Return the [X, Y] coordinate for the center point of the cell that contains the specified text.  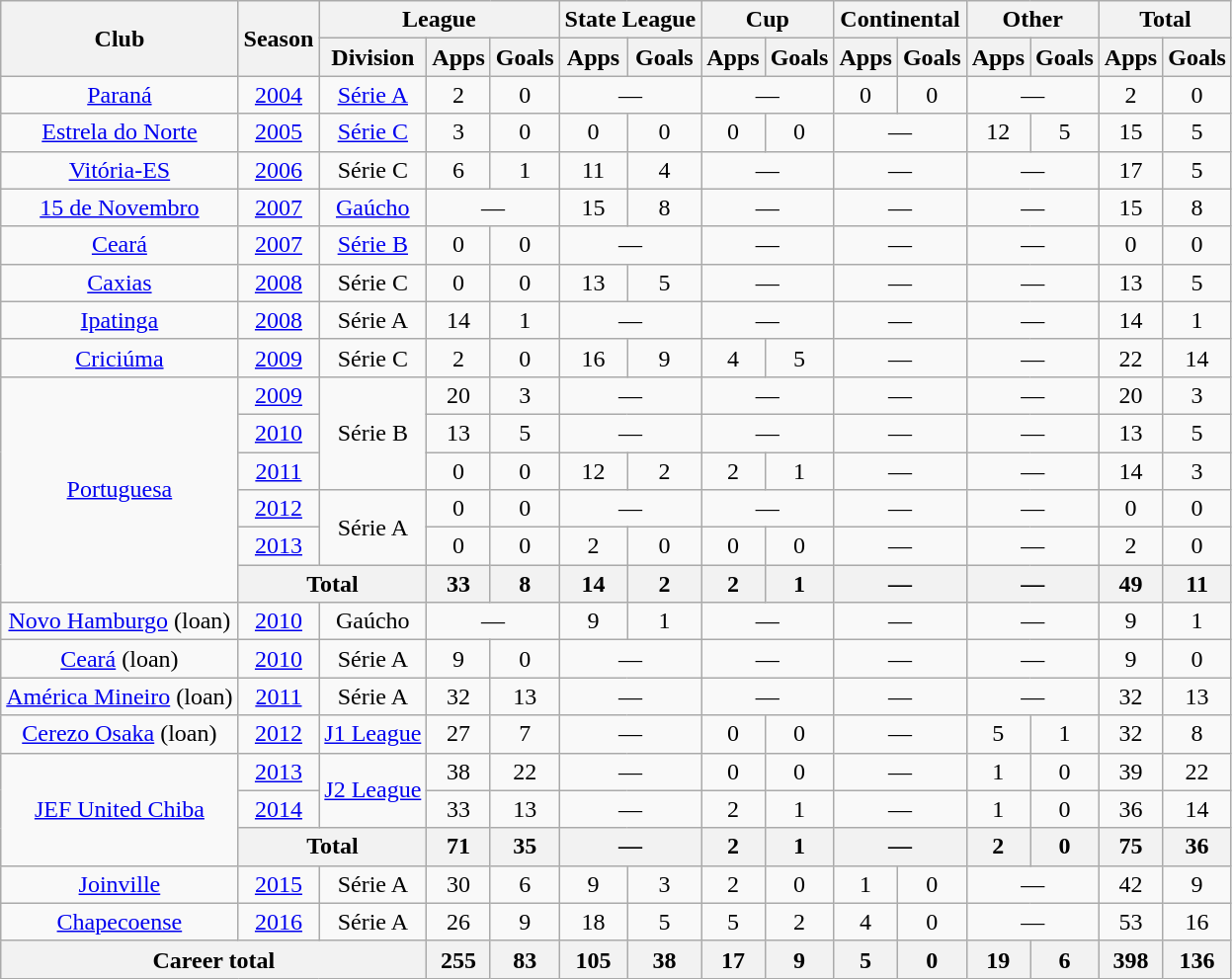
Continental [900, 20]
Ipatinga [120, 320]
Joinville [120, 884]
J2 League [373, 790]
49 [1130, 584]
18 [593, 922]
Career total [213, 959]
2016 [279, 922]
Caxias [120, 283]
7 [525, 734]
Season [279, 39]
15 de Novembro [120, 207]
2015 [279, 884]
Club [120, 39]
83 [525, 959]
JEF United Chiba [120, 809]
2005 [279, 132]
Cerezo Osaka (loan) [120, 734]
2004 [279, 95]
42 [1130, 884]
Ceará [120, 245]
136 [1197, 959]
2006 [279, 170]
Portuguesa [120, 489]
State League [630, 20]
255 [458, 959]
19 [998, 959]
35 [525, 847]
Ceará (loan) [120, 659]
27 [458, 734]
Novo Hamburgo (loan) [120, 621]
América Mineiro (loan) [120, 696]
League [439, 20]
71 [458, 847]
39 [1130, 772]
Criciúma [120, 358]
105 [593, 959]
Vitória-ES [120, 170]
Cup [768, 20]
Paraná [120, 95]
26 [458, 922]
J1 League [373, 734]
30 [458, 884]
2014 [279, 809]
53 [1130, 922]
Division [373, 57]
Estrela do Norte [120, 132]
75 [1130, 847]
Chapecoense [120, 922]
Other [1032, 20]
398 [1130, 959]
